For the text-containing cell, return its midpoint in (x, y) coordinate format. 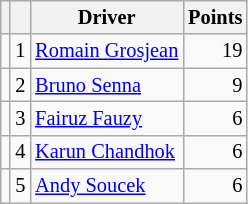
Andy Soucek (106, 186)
2 (20, 85)
5 (20, 186)
19 (215, 51)
4 (20, 152)
Bruno Senna (106, 85)
Points (215, 17)
Romain Grosjean (106, 51)
Driver (106, 17)
Fairuz Fauzy (106, 118)
Karun Chandhok (106, 152)
1 (20, 51)
9 (215, 85)
3 (20, 118)
